Scan for the cell matching the given text and deliver its (X, Y) coordinate at center. 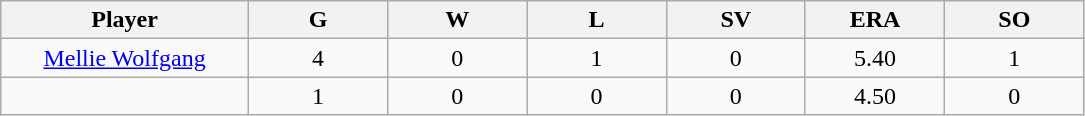
SV (736, 20)
4 (318, 58)
ERA (874, 20)
G (318, 20)
L (596, 20)
W (458, 20)
SO (1014, 20)
5.40 (874, 58)
4.50 (874, 96)
Mellie Wolfgang (125, 58)
Player (125, 20)
